Extract the [X, Y] coordinate from the center of the cell holding the provided text.  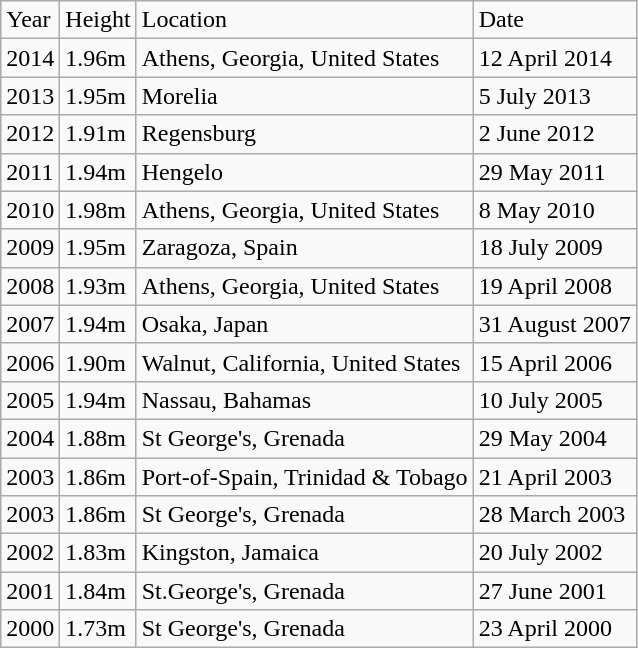
2005 [30, 400]
Port-of-Spain, Trinidad & Tobago [304, 477]
St.George's, Grenada [304, 591]
2014 [30, 58]
23 April 2000 [554, 629]
2002 [30, 553]
Date [554, 20]
10 July 2005 [554, 400]
1.96m [98, 58]
Morelia [304, 96]
12 April 2014 [554, 58]
15 April 2006 [554, 362]
Location [304, 20]
2008 [30, 286]
Year [30, 20]
Zaragoza, Spain [304, 248]
1.84m [98, 591]
Kingston, Jamaica [304, 553]
1.90m [98, 362]
20 July 2002 [554, 553]
Nassau, Bahamas [304, 400]
Height [98, 20]
2001 [30, 591]
2009 [30, 248]
21 April 2003 [554, 477]
27 June 2001 [554, 591]
1.73m [98, 629]
29 May 2004 [554, 438]
19 April 2008 [554, 286]
2 June 2012 [554, 134]
2007 [30, 324]
1.98m [98, 210]
2000 [30, 629]
8 May 2010 [554, 210]
2012 [30, 134]
1.88m [98, 438]
18 July 2009 [554, 248]
5 July 2013 [554, 96]
2011 [30, 172]
1.83m [98, 553]
28 March 2003 [554, 515]
29 May 2011 [554, 172]
1.91m [98, 134]
Osaka, Japan [304, 324]
2013 [30, 96]
1.93m [98, 286]
31 August 2007 [554, 324]
Regensburg [304, 134]
Walnut, California, United States [304, 362]
Hengelo [304, 172]
2006 [30, 362]
2010 [30, 210]
2004 [30, 438]
